Extract the [x, y] coordinate from the center of the cell holding the provided text.  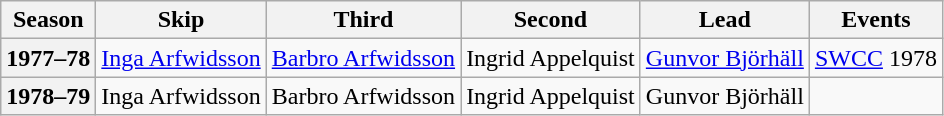
1977–78 [48, 58]
Season [48, 20]
Third [363, 20]
Skip [181, 20]
Second [551, 20]
Lead [724, 20]
1978–79 [48, 96]
SWCC 1978 [876, 58]
Events [876, 20]
